Output the [x, y] coordinate of the center of the cell containing the given text.  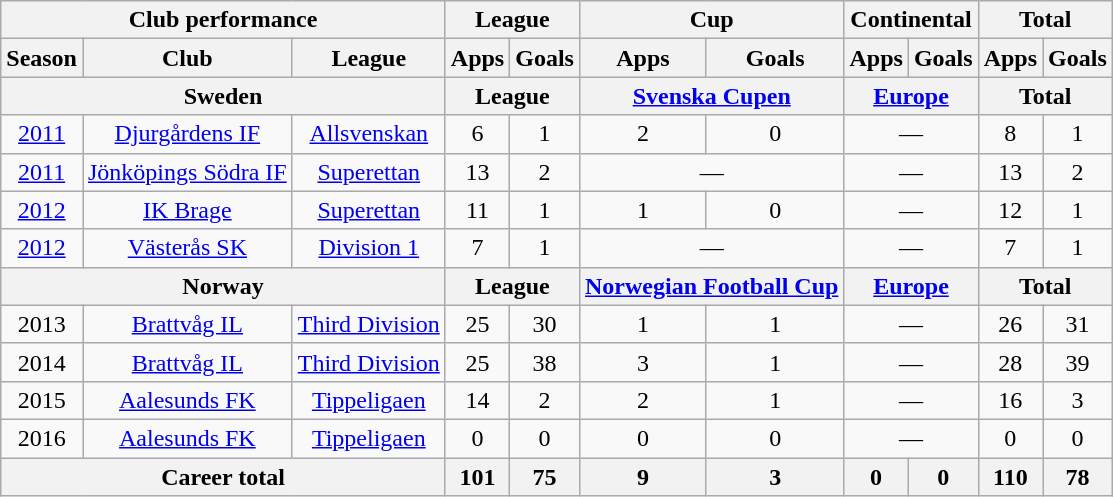
Sweden [224, 96]
Cup [711, 20]
Norwegian Football Cup [711, 286]
110 [1010, 477]
9 [642, 477]
Svenska Cupen [711, 96]
6 [477, 134]
39 [1078, 362]
Division 1 [368, 248]
2016 [42, 438]
Club performance [224, 20]
2013 [42, 324]
Career total [224, 477]
2015 [42, 400]
Club [187, 58]
26 [1010, 324]
75 [545, 477]
30 [545, 324]
101 [477, 477]
12 [1010, 210]
Jönköpings Södra IF [187, 172]
Västerås SK [187, 248]
Continental [911, 20]
78 [1078, 477]
Djurgårdens IF [187, 134]
2014 [42, 362]
14 [477, 400]
16 [1010, 400]
8 [1010, 134]
38 [545, 362]
IK Brage [187, 210]
11 [477, 210]
28 [1010, 362]
Season [42, 58]
31 [1078, 324]
Allsvenskan [368, 134]
Norway [224, 286]
